Identify which cell holds the provided text, then report its (X, Y) central coordinate. 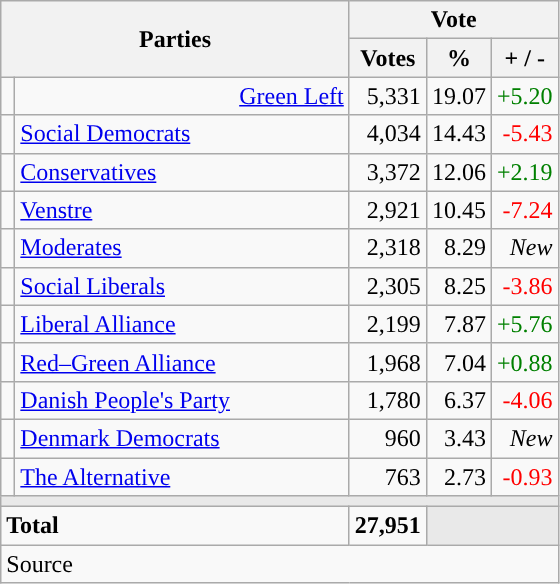
14.43 (458, 134)
763 (388, 477)
-0.93 (524, 477)
2,921 (388, 210)
19.07 (458, 96)
Social Democrats (182, 134)
2,318 (388, 248)
12.06 (458, 172)
+ / - (524, 58)
Denmark Democrats (182, 438)
-7.24 (524, 210)
3.43 (458, 438)
+2.19 (524, 172)
8.25 (458, 286)
2,199 (388, 324)
3,372 (388, 172)
-4.06 (524, 400)
-5.43 (524, 134)
+5.76 (524, 324)
Red–Green Alliance (182, 362)
Green Left (182, 96)
Votes (388, 58)
-3.86 (524, 286)
2.73 (458, 477)
7.87 (458, 324)
960 (388, 438)
Conservatives (182, 172)
Parties (176, 39)
Danish People's Party (182, 400)
Vote (454, 20)
Venstre (182, 210)
Total (176, 526)
+5.20 (524, 96)
Source (280, 564)
Social Liberals (182, 286)
7.04 (458, 362)
2,305 (388, 286)
% (458, 58)
27,951 (388, 526)
10.45 (458, 210)
1,968 (388, 362)
The Alternative (182, 477)
+0.88 (524, 362)
8.29 (458, 248)
5,331 (388, 96)
1,780 (388, 400)
Moderates (182, 248)
6.37 (458, 400)
Liberal Alliance (182, 324)
4,034 (388, 134)
